For the text-containing cell, return its midpoint in (x, y) coordinate format. 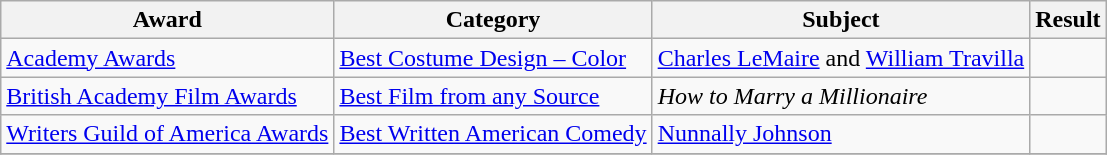
How to Marry a Millionaire (841, 96)
Category (493, 20)
Award (168, 20)
Writers Guild of America Awards (168, 134)
Result (1068, 20)
Nunnally Johnson (841, 134)
Academy Awards (168, 58)
Best Film from any Source (493, 96)
Subject (841, 20)
British Academy Film Awards (168, 96)
Best Costume Design – Color (493, 58)
Best Written American Comedy (493, 134)
Charles LeMaire and William Travilla (841, 58)
